Capture the cell that displays the provided text and extract its [x, y] central coordinate. 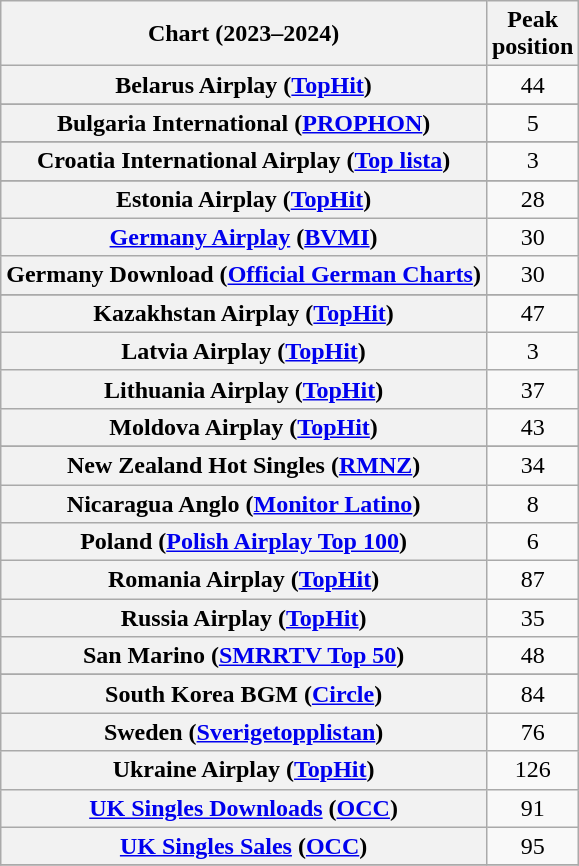
34 [532, 465]
Germany Airplay (BVMI) [244, 237]
Romania Airplay (TopHit) [244, 580]
Latvia Airplay (TopHit) [244, 351]
84 [532, 694]
126 [532, 770]
Poland (Polish Airplay Top 100) [244, 542]
South Korea BGM (Circle) [244, 694]
Germany Download (Official German Charts) [244, 275]
47 [532, 313]
76 [532, 732]
Chart (2023–2024) [244, 34]
Ukraine Airplay (TopHit) [244, 770]
48 [532, 656]
Kazakhstan Airplay (TopHit) [244, 313]
6 [532, 542]
Russia Airplay (TopHit) [244, 618]
Bulgaria International (PROPHON) [244, 123]
Belarus Airplay (TopHit) [244, 85]
91 [532, 808]
UK Singles Downloads (OCC) [244, 808]
5 [532, 123]
95 [532, 846]
43 [532, 427]
37 [532, 389]
UK Singles Sales (OCC) [244, 846]
8 [532, 503]
Peakposition [532, 34]
Moldova Airplay (TopHit) [244, 427]
Nicaragua Anglo (Monitor Latino) [244, 503]
San Marino (SMRRTV Top 50) [244, 656]
Croatia International Airplay (Top lista) [244, 161]
Sweden (Sverigetopplistan) [244, 732]
28 [532, 199]
35 [532, 618]
44 [532, 85]
Estonia Airplay (TopHit) [244, 199]
Lithuania Airplay (TopHit) [244, 389]
87 [532, 580]
New Zealand Hot Singles (RMNZ) [244, 465]
